Output the (x, y) coordinate of the center of the cell containing the given text.  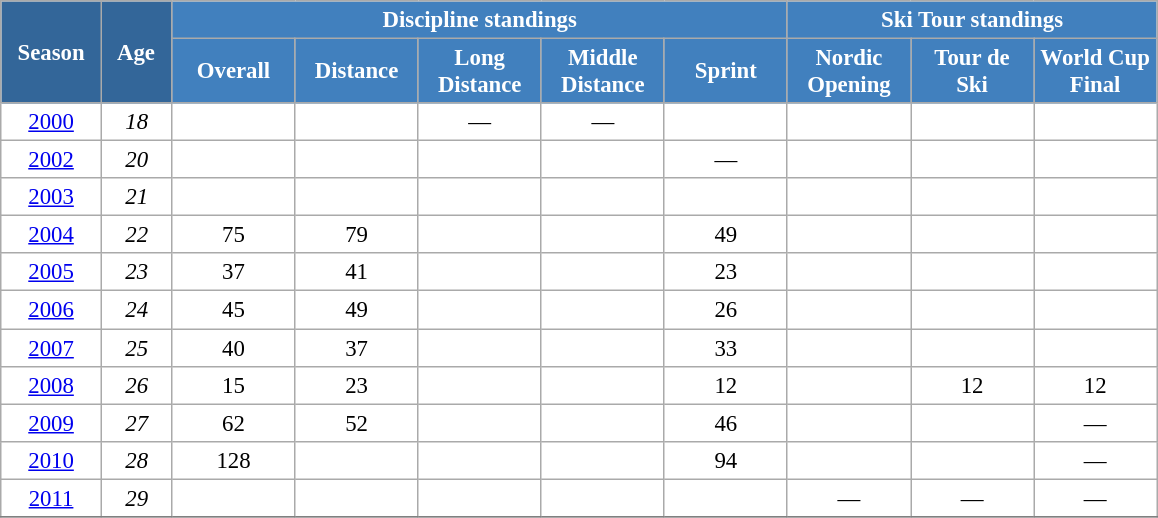
20 (136, 160)
79 (356, 235)
2005 (52, 273)
World CupFinal (1096, 72)
2010 (52, 460)
29 (136, 498)
2004 (52, 235)
52 (356, 423)
Age (136, 52)
2006 (52, 310)
Tour deSki (972, 72)
128 (234, 460)
40 (234, 348)
94 (726, 460)
62 (234, 423)
Discipline standings (480, 20)
28 (136, 460)
2002 (52, 160)
27 (136, 423)
Middle Distance (602, 72)
33 (726, 348)
NordicOpening (848, 72)
2008 (52, 385)
Overall (234, 72)
46 (726, 423)
75 (234, 235)
2007 (52, 348)
Season (52, 52)
Ski Tour standings (972, 20)
22 (136, 235)
18 (136, 122)
15 (234, 385)
24 (136, 310)
Sprint (726, 72)
21 (136, 197)
Long Distance (480, 72)
25 (136, 348)
Distance (356, 72)
41 (356, 273)
45 (234, 310)
2011 (52, 498)
2009 (52, 423)
2003 (52, 197)
2000 (52, 122)
